Search for the cell housing the specified text and yield its [x, y] center coordinate. 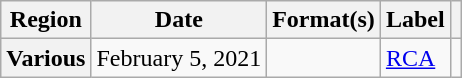
Date [179, 20]
February 5, 2021 [179, 58]
RCA [415, 58]
Region [46, 20]
Label [415, 20]
Various [46, 58]
Format(s) [324, 20]
